For the text-containing cell, return its midpoint in [x, y] coordinate format. 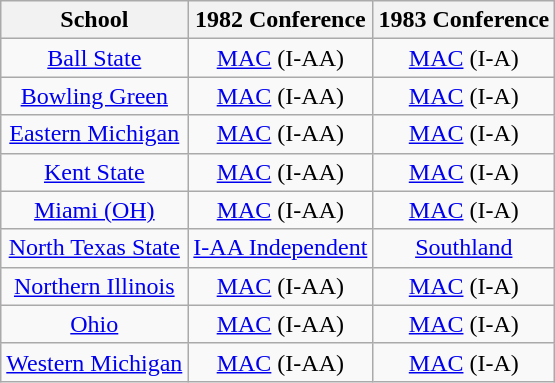
1983 Conference [464, 20]
Northern Illinois [94, 286]
Ball State [94, 58]
Ohio [94, 324]
Miami (OH) [94, 210]
Kent State [94, 172]
School [94, 20]
Southland [464, 248]
Western Michigan [94, 362]
Eastern Michigan [94, 134]
North Texas State [94, 248]
Bowling Green [94, 96]
I-AA Independent [280, 248]
1982 Conference [280, 20]
